For the text-containing cell, return its midpoint in [X, Y] coordinate format. 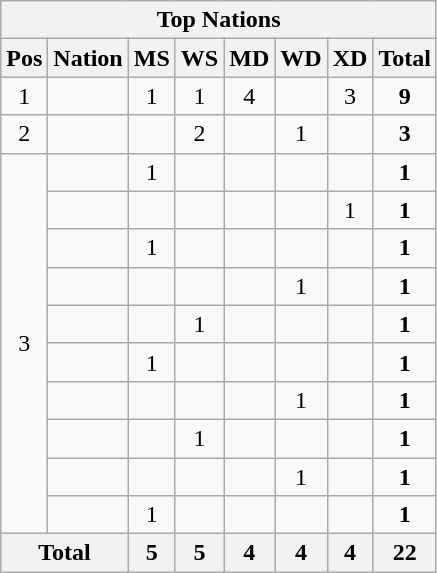
9 [405, 96]
22 [405, 553]
WD [301, 58]
MS [152, 58]
Nation [88, 58]
WS [199, 58]
XD [350, 58]
Pos [24, 58]
Top Nations [219, 20]
MD [250, 58]
